Output the [X, Y] coordinate of the center of the cell containing the given text.  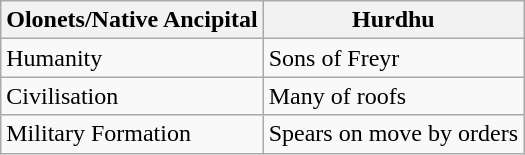
Military Formation [132, 134]
Sons of Freyr [393, 58]
Olonets/Native Ancipital [132, 20]
Spears on move by orders [393, 134]
Many of roofs [393, 96]
Hurdhu [393, 20]
Civilisation [132, 96]
Humanity [132, 58]
